Detect which cell encompasses the target text, then output its [x, y] center coordinate. 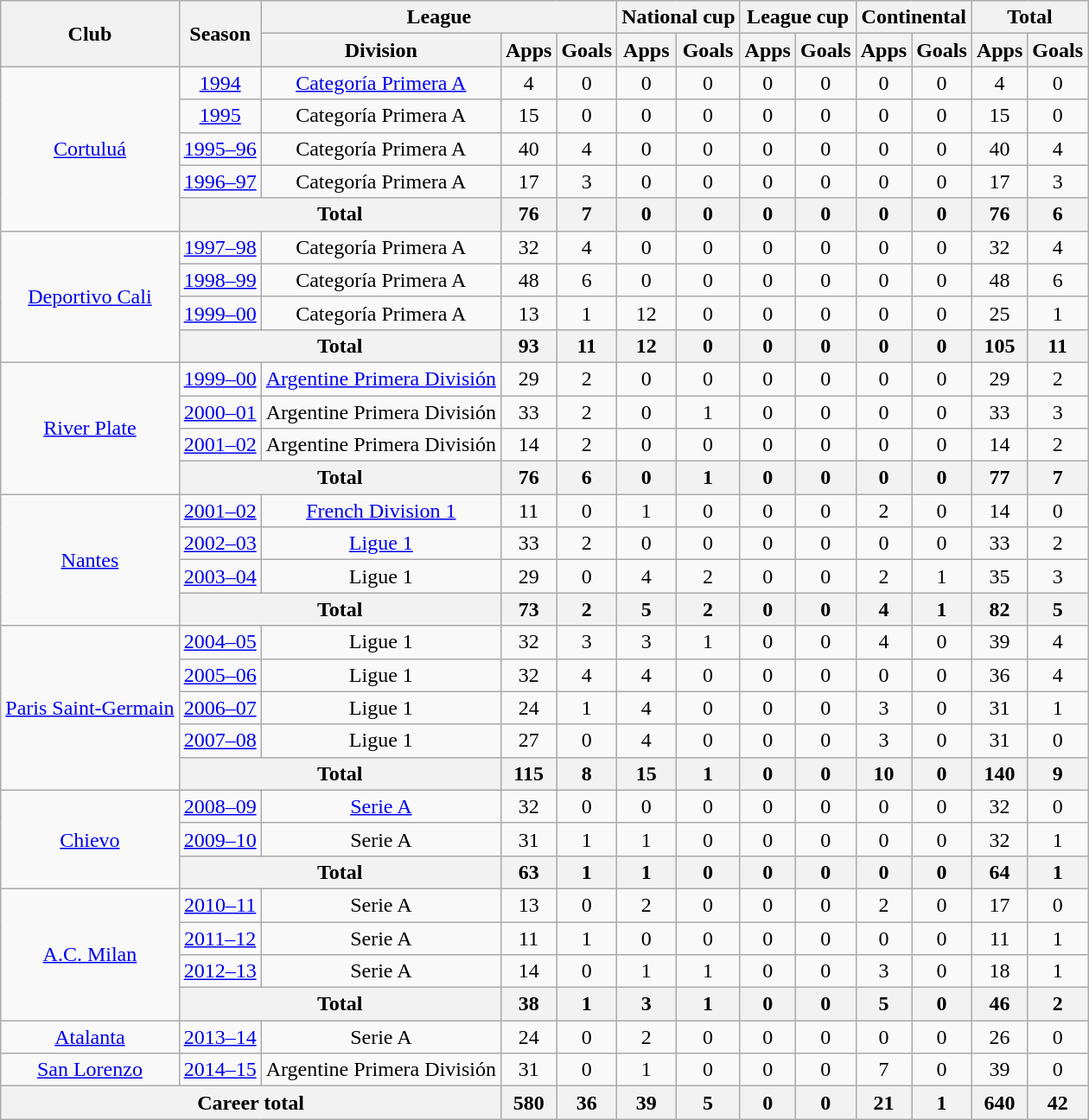
A.C. Milan [90, 954]
10 [883, 773]
35 [999, 576]
38 [528, 1004]
Chievo [90, 839]
2009–10 [220, 839]
42 [1058, 1103]
National cup [678, 17]
2003–04 [220, 576]
Nantes [90, 560]
French Division 1 [380, 511]
26 [999, 1037]
Paris Saint-Germain [90, 708]
1994 [220, 83]
Cortuluá [90, 149]
115 [528, 773]
46 [999, 1004]
580 [528, 1103]
2005–06 [220, 675]
San Lorenzo [90, 1070]
Deportivo Cali [90, 296]
1995 [220, 116]
League [439, 17]
140 [999, 773]
League cup [798, 17]
2012–13 [220, 971]
2004–05 [220, 642]
640 [999, 1103]
2010–11 [220, 905]
63 [528, 872]
1998–99 [220, 280]
Season [220, 34]
1995–96 [220, 149]
Career total [251, 1103]
2007–08 [220, 741]
105 [999, 346]
2011–12 [220, 938]
2000–01 [220, 412]
18 [999, 971]
82 [999, 609]
1996–97 [220, 181]
77 [999, 478]
27 [528, 741]
2008–09 [220, 806]
64 [999, 872]
8 [587, 773]
Atalanta [90, 1037]
Division [380, 50]
2013–14 [220, 1037]
1997–98 [220, 247]
2006–07 [220, 708]
Continental [914, 17]
25 [999, 313]
93 [528, 346]
Club [90, 34]
9 [1058, 773]
2014–15 [220, 1070]
River Plate [90, 428]
2002–03 [220, 544]
21 [883, 1103]
73 [528, 609]
